Capture the cell that displays the provided text and extract its [x, y] central coordinate. 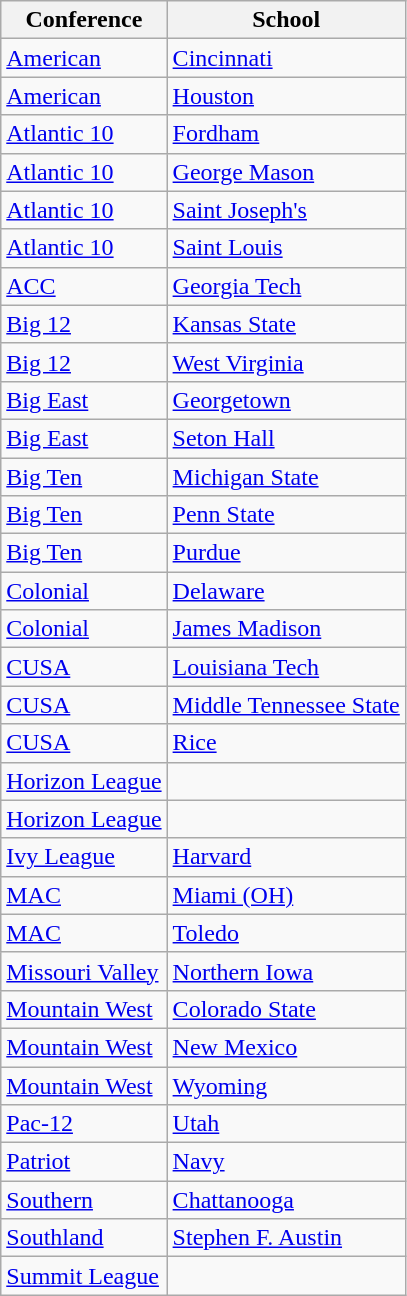
West Virginia [286, 362]
Seton Hall [286, 438]
New Mexico [286, 1047]
Northern Iowa [286, 971]
Conference [84, 20]
Georgia Tech [286, 286]
James Madison [286, 629]
Kansas State [286, 324]
Stephen F. Austin [286, 1238]
Ivy League [84, 857]
Missouri Valley [84, 971]
Wyoming [286, 1085]
Summit League [84, 1276]
Saint Louis [286, 248]
Southern [84, 1200]
Delaware [286, 591]
Southland [84, 1238]
Patriot [84, 1162]
Utah [286, 1124]
Houston [286, 96]
Louisiana Tech [286, 667]
Colorado State [286, 1009]
Middle Tennessee State [286, 705]
Penn State [286, 515]
Georgetown [286, 400]
Fordham [286, 134]
Michigan State [286, 477]
Rice [286, 743]
Saint Joseph's [286, 210]
Pac-12 [84, 1124]
Purdue [286, 553]
ACC [84, 286]
Navy [286, 1162]
Cincinnati [286, 58]
Toledo [286, 933]
George Mason [286, 172]
Miami (OH) [286, 895]
Harvard [286, 857]
School [286, 20]
Chattanooga [286, 1200]
